Find where the given text appears and provide that cell's center as [x, y] coordinate. 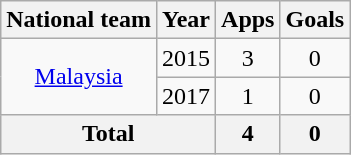
2017 [186, 96]
Total [108, 134]
1 [248, 96]
Apps [248, 20]
Malaysia [79, 77]
2015 [186, 58]
4 [248, 134]
3 [248, 58]
National team [79, 20]
Year [186, 20]
Goals [315, 20]
